Locate the cell with the specified text and output its (x, y) center coordinate. 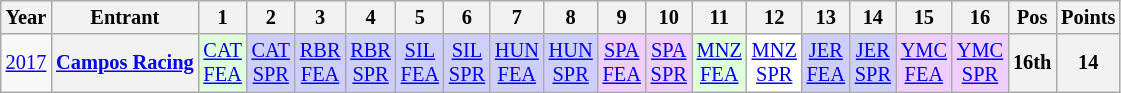
Entrant (124, 17)
Campos Racing (124, 63)
SPASPR (669, 63)
11 (720, 17)
12 (774, 17)
2017 (26, 63)
CATFEA (222, 63)
1 (222, 17)
HUNFEA (517, 63)
10 (669, 17)
13 (826, 17)
SPAFEA (622, 63)
9 (622, 17)
6 (467, 17)
15 (924, 17)
SILSPR (467, 63)
YMCFEA (924, 63)
8 (571, 17)
2 (271, 17)
16 (980, 17)
JERSPR (873, 63)
16th (1032, 63)
SILFEA (420, 63)
5 (420, 17)
4 (370, 17)
Pos (1032, 17)
Points (1088, 17)
CATSPR (271, 63)
3 (320, 17)
Year (26, 17)
RBRSPR (370, 63)
RBRFEA (320, 63)
HUNSPR (571, 63)
YMCSPR (980, 63)
7 (517, 17)
MNZSPR (774, 63)
MNZFEA (720, 63)
JERFEA (826, 63)
